Capture the cell that displays the provided text and extract its (X, Y) central coordinate. 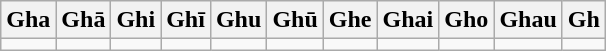
Gh (584, 20)
Ghī (186, 20)
Ghū (295, 20)
Ghi (136, 20)
Ghā (84, 20)
Gha (28, 20)
Gho (466, 20)
Ghu (238, 20)
Ghai (408, 20)
Ghau (528, 20)
Ghe (350, 20)
